Find where the given text appears and provide that cell's center as [X, Y] coordinate. 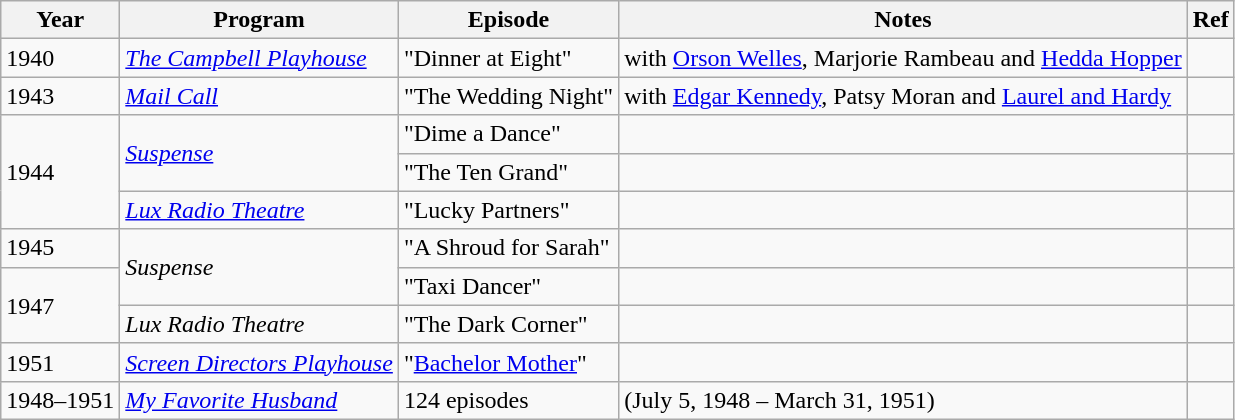
with Orson Welles, Marjorie Rambeau and Hedda Hopper [904, 58]
Program [260, 20]
1943 [60, 96]
"Dime a Dance" [508, 134]
1948–1951 [60, 400]
Notes [904, 20]
Screen Directors Playhouse [260, 362]
Mail Call [260, 96]
"Lucky Partners" [508, 210]
1951 [60, 362]
(July 5, 1948 – March 31, 1951) [904, 400]
"Bachelor Mother" [508, 362]
1947 [60, 305]
"The Ten Grand" [508, 172]
1944 [60, 172]
"A Shroud for Sarah" [508, 248]
1945 [60, 248]
Year [60, 20]
"The Dark Corner" [508, 324]
Ref [1210, 20]
1940 [60, 58]
Episode [508, 20]
with Edgar Kennedy, Patsy Moran and Laurel and Hardy [904, 96]
124 episodes [508, 400]
My Favorite Husband [260, 400]
"Taxi Dancer" [508, 286]
"The Wedding Night" [508, 96]
The Campbell Playhouse [260, 58]
"Dinner at Eight" [508, 58]
